From the cell containing the given text, extract its center point as (x, y) coordinate. 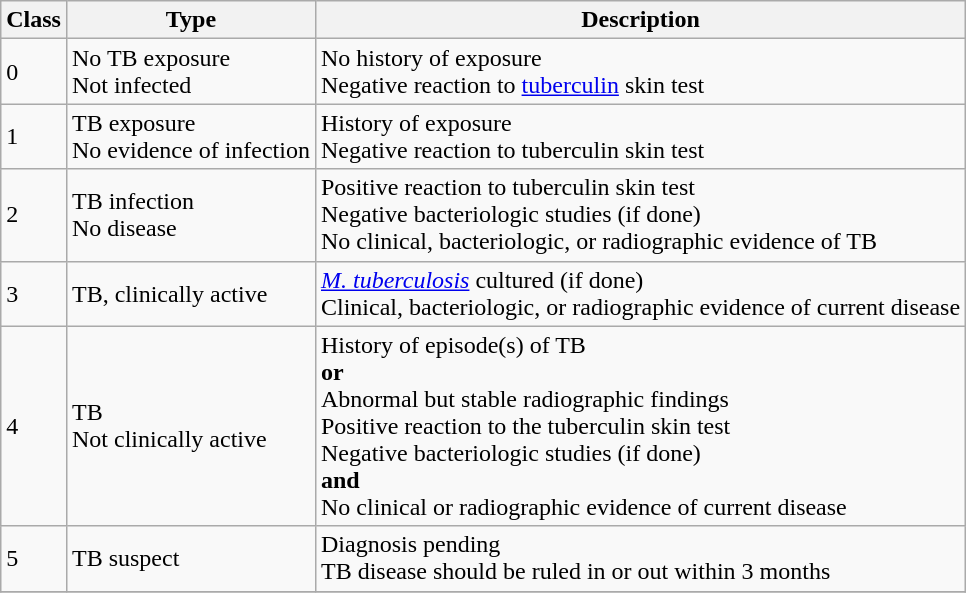
Class (34, 20)
1 (34, 136)
Description (640, 20)
Positive reaction to tuberculin skin testNegative bacteriologic studies (if done)No clinical, bacteriologic, or radiographic evidence of TB (640, 215)
0 (34, 72)
TB, clinically active (190, 294)
2 (34, 215)
3 (34, 294)
M. tuberculosis cultured (if done) Clinical, bacteriologic, or radiographic evidence of current disease (640, 294)
No history of exposureNegative reaction to tuberculin skin test (640, 72)
Diagnosis pendingTB disease should be ruled in or out within 3 months (640, 558)
5 (34, 558)
Type (190, 20)
TB suspect (190, 558)
TB exposureNo evidence of infection (190, 136)
No TB exposureNot infected (190, 72)
TB Not clinically active (190, 426)
4 (34, 426)
History of exposureNegative reaction to tuberculin skin test (640, 136)
TB infection No disease (190, 215)
